For the text-containing cell, return its midpoint in (x, y) coordinate format. 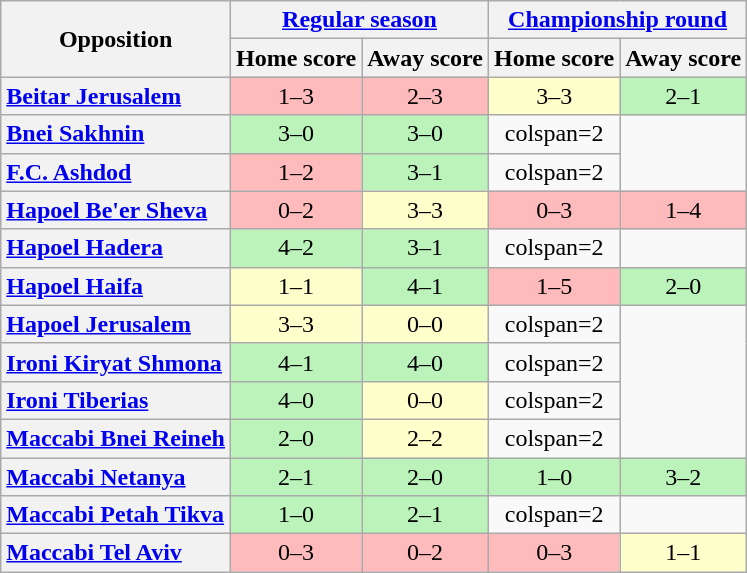
Regular season (359, 20)
Championship round (618, 20)
Ironi Kiryat Shmona (116, 362)
Maccabi Bnei Reineh (116, 438)
F.C. Ashdod (116, 172)
Bnei Sakhnin (116, 134)
Maccabi Petah Tikva (116, 515)
Hapoel Haifa (116, 286)
Opposition (116, 39)
1–5 (554, 286)
3–2 (684, 477)
4–2 (296, 248)
1–2 (296, 172)
Hapoel Hadera (116, 248)
2–2 (426, 438)
Maccabi Tel Aviv (116, 553)
2–3 (426, 96)
Hapoel Be'er Sheva (116, 210)
1–3 (296, 96)
Beitar Jerusalem (116, 96)
Hapoel Jerusalem (116, 324)
Maccabi Netanya (116, 477)
1–4 (684, 210)
Ironi Tiberias (116, 400)
